Provide the (x, y) coordinate of the cell's center where the given text is located.  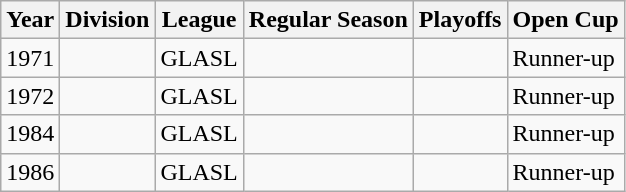
1984 (30, 134)
League (199, 20)
Playoffs (460, 20)
Regular Season (328, 20)
Year (30, 20)
Open Cup (566, 20)
1971 (30, 58)
1986 (30, 172)
Division (108, 20)
1972 (30, 96)
